Extract the (x, y) coordinate from the center of the cell holding the provided text.  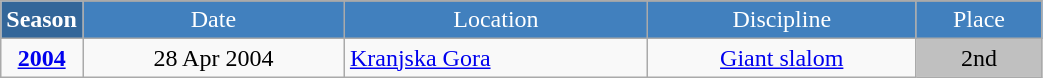
2nd (979, 58)
Kranjska Gora (496, 58)
2004 (42, 58)
Date (213, 20)
Season (42, 20)
Location (496, 20)
Discipline (782, 20)
Place (979, 20)
28 Apr 2004 (213, 58)
Giant slalom (782, 58)
